Find where the given text appears and provide that cell's center as (X, Y) coordinate. 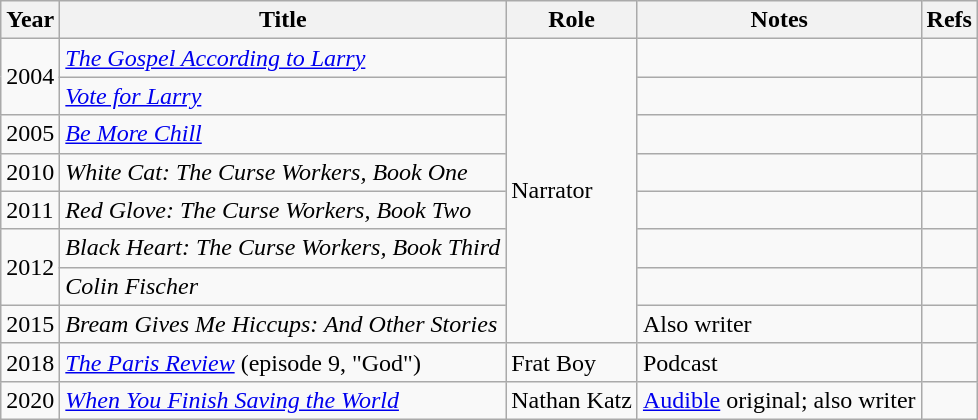
2020 (30, 400)
2011 (30, 210)
Be More Chill (283, 134)
Colin Fischer (283, 286)
Nathan Katz (572, 400)
Podcast (779, 362)
Bream Gives Me Hiccups: And Other Stories (283, 324)
2018 (30, 362)
Refs (949, 20)
2010 (30, 172)
The Paris Review (episode 9, "God") (283, 362)
2004 (30, 77)
2012 (30, 267)
The Gospel According to Larry (283, 58)
Red Glove: The Curse Workers, Book Two (283, 210)
Notes (779, 20)
When You Finish Saving the World (283, 400)
Title (283, 20)
Role (572, 20)
2015 (30, 324)
Frat Boy (572, 362)
Also writer (779, 324)
Narrator (572, 191)
White Cat: The Curse Workers, Book One (283, 172)
Audible original; also writer (779, 400)
Year (30, 20)
Black Heart: The Curse Workers, Book Third (283, 248)
Vote for Larry (283, 96)
2005 (30, 134)
